Extract the [X, Y] coordinate from the center of the cell holding the provided text.  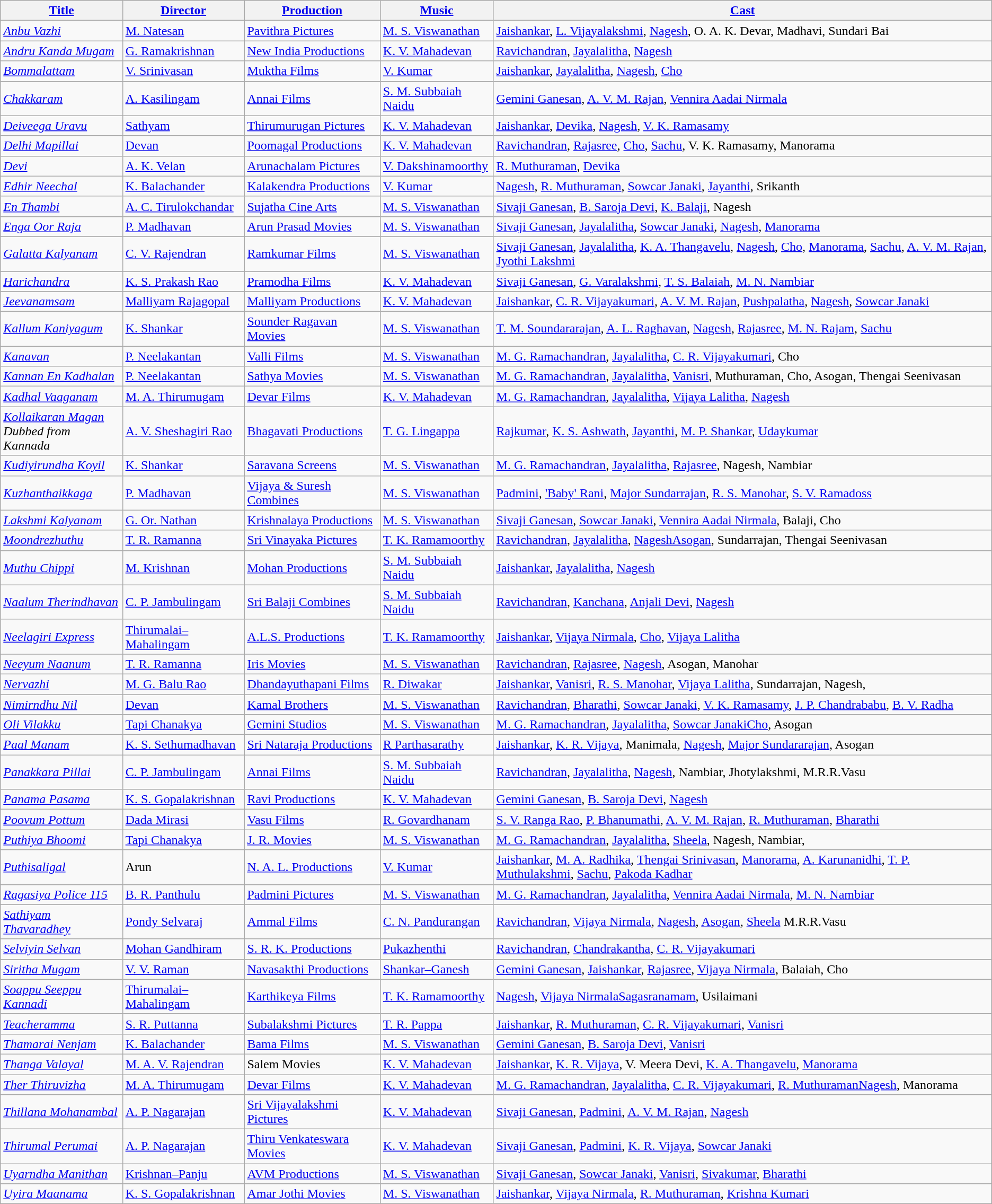
Ravichandran, Chandrakantha, C. R. Vijayakumari [742, 949]
Sivaji Ganesan, G. Varalakshmi, T. S. Balaiah, M. N. Nambiar [742, 282]
Sivaji Ganesan, Jayalalitha, Sowcar Janaki, Nagesh, Manorama [742, 226]
Sivaji Ganesan, Sowcar Janaki, Vanisri, Sivakumar, Bharathi [742, 1174]
Muthu Chippi [61, 567]
S. R. Puttanna [183, 1024]
Enga Oor Raja [61, 226]
En Thambi [61, 206]
Sri Nataraja Productions [312, 745]
K. S. Prakash Rao [183, 282]
M. Krishnan [183, 567]
Ravichandran, Jayalalitha, Nagesh, Nambiar, Jhotylakshmi, M.R.R.Vasu [742, 772]
Thanga Valayal [61, 1064]
Director [183, 11]
B. R. Panthulu [183, 894]
Subalakshmi Pictures [312, 1024]
Gemini Studios [312, 725]
J. R. Movies [312, 840]
Valli Films [312, 356]
Gemini Ganesan, B. Saroja Devi, Vanisri [742, 1044]
Kanavan [61, 356]
A. V. Sheshagiri Rao [183, 431]
Jaishankar, M. A. Radhika, Thengai Srinivasan, Manorama, A. Karunanidhi, T. P. Muthulakshmi, Sachu, Pakoda Kadhar [742, 867]
V. Srinivasan [183, 71]
Production [312, 11]
Vijaya & Suresh Combines [312, 493]
Puthisaligal [61, 867]
Lakshmi Kalyanam [61, 520]
Anbu Vazhi [61, 31]
Selviyin Selvan [61, 949]
Sri Vinayaka Pictures [312, 540]
Sujatha Cine Arts [312, 206]
Karthikeya Films [312, 997]
Kollaikaran MaganDubbed from Kannada [61, 431]
R Parthasarathy [437, 745]
Bama Films [312, 1044]
Jaishankar, K. R. Vijaya, Manimala, Nagesh, Major Sundararajan, Asogan [742, 745]
Ravichandran, Kanchana, Anjali Devi, Nagesh [742, 602]
M. G. Ramachandran, Jayalalitha, Sowcar JanakiCho, Asogan [742, 725]
Ravichandran, Rajasree, Nagesh, Asogan, Manohar [742, 664]
Malliyam Productions [312, 302]
M. G. Ramachandran, Jayalalitha, Vanisri, Muthuraman, Cho, Asogan, Thengai Seenivasan [742, 376]
Ragasiya Police 115 [61, 894]
Gemini Ganesan, A. V. M. Rajan, Vennira Aadai Nirmala [742, 99]
Nagesh, Vijaya NirmalaSagasranamam, Usilaimani [742, 997]
Naalum Therindhavan [61, 602]
Title [61, 11]
Devi [61, 166]
Music [437, 11]
Pavithra Pictures [312, 31]
Sivaji Ganesan, B. Saroja Devi, K. Balaji, Nagesh [742, 206]
M. G. Ramachandran, Jayalalitha, Vennira Aadai Nirmala, M. N. Nambiar [742, 894]
Gemini Ganesan, B. Saroja Devi, Nagesh [742, 799]
Sri Balaji Combines [312, 602]
Kamal Brothers [312, 705]
Galatta Kalyanam [61, 253]
Puthiya Bhoomi [61, 840]
R. Govardhanam [437, 820]
Thamarai Nenjam [61, 1044]
Jaishankar, Devika, Nagesh, V. K. Ramasamy [742, 126]
Shankar–Ganesh [437, 969]
Vasu Films [312, 820]
Deiveega Uravu [61, 126]
N. A. L. Productions [312, 867]
Pramodha Films [312, 282]
Panama Pasama [61, 799]
Arun Prasad Movies [312, 226]
Sathya Movies [312, 376]
Jeevanamsam [61, 302]
Thirumal Perumai [61, 1146]
Ravichandran, Rajasree, Cho, Sachu, V. K. Ramasamy, Manorama [742, 146]
Arun [183, 867]
K. S. Sethumadhavan [183, 745]
C. N. Pandurangan [437, 921]
Ammal Films [312, 921]
Paal Manam [61, 745]
Bhagavati Productions [312, 431]
Dhandayuthapani Films [312, 684]
T. R. Pappa [437, 1024]
Krishnalaya Productions [312, 520]
Jaishankar, Vijaya Nirmala, R. Muthuraman, Krishna Kumari [742, 1194]
Sivaji Ganesan, Padmini, A. V. M. Rajan, Nagesh [742, 1112]
Sivaji Ganesan, Sowcar Janaki, Vennira Aadai Nirmala, Balaji, Cho [742, 520]
Jaishankar, C. R. Vijayakumari, A. V. M. Rajan, Pushpalatha, Nagesh, Sowcar Janaki [742, 302]
M. G. Balu Rao [183, 684]
A.L.S. Productions [312, 636]
Jaishankar, Vijaya Nirmala, Cho, Vijaya Lalitha [742, 636]
Ther Thiruvizha [61, 1084]
G. Ramakrishnan [183, 51]
Sivaji Ganesan, Padmini, K. R. Vijaya, Sowcar Janaki [742, 1146]
Sivaji Ganesan, Jayalalitha, K. A. Thangavelu, Nagesh, Cho, Manorama, Sachu, A. V. M. Rajan, Jyothi Lakshmi [742, 253]
Ravi Productions [312, 799]
A. K. Velan [183, 166]
Neelagiri Express [61, 636]
Harichandra [61, 282]
Salem Movies [312, 1064]
Bommalattam [61, 71]
Mohan Productions [312, 567]
Nimirndhu Nil [61, 705]
Jaishankar, Jayalalitha, Nagesh, Cho [742, 71]
Ravichandran, Jayalalitha, Nagesh [742, 51]
Padmini Pictures [312, 894]
Ramkumar Films [312, 253]
Kadhal Vaaganam [61, 397]
Oli Vilakku [61, 725]
New India Productions [312, 51]
A. Kasilingam [183, 99]
Edhir Neechal [61, 186]
Kudiyirundha Koyil [61, 465]
A. C. Tirulokchandar [183, 206]
Kalakendra Productions [312, 186]
M. G. Ramachandran, Jayalalitha, Vijaya Lalitha, Nagesh [742, 397]
Chakkaram [61, 99]
Pondy Selvaraj [183, 921]
Muktha Films [312, 71]
Teacheramma [61, 1024]
R. Diwakar [437, 684]
Jaishankar, Vanisri, R. S. Manohar, Vijaya Lalitha, Sundarrajan, Nagesh, [742, 684]
Uyira Maanama [61, 1194]
Saravana Screens [312, 465]
S. R. K. Productions [312, 949]
M. A. V. Rajendran [183, 1064]
Sri Vijayalakshmi Pictures [312, 1112]
Cast [742, 11]
M. Natesan [183, 31]
Ravichandran, Vijaya Nirmala, Nagesh, Asogan, Sheela M.R.R.Vasu [742, 921]
Soappu Seeppu Kannadi [61, 997]
Poomagal Productions [312, 146]
Siritha Mugam [61, 969]
Krishnan–Panju [183, 1174]
Nervazhi [61, 684]
Arunachalam Pictures [312, 166]
Kannan En Kadhalan [61, 376]
Delhi Mapillai [61, 146]
G. Or. Nathan [183, 520]
AVM Productions [312, 1174]
Nagesh, R. Muthuraman, Sowcar Janaki, Jayanthi, Srikanth [742, 186]
Navasakthi Productions [312, 969]
Uyarndha Manithan [61, 1174]
Panakkara Pillai [61, 772]
Poovum Pottum [61, 820]
M. G. Ramachandran, Jayalalitha, C. R. Vijayakumari, R. MuthuramanNagesh, Manorama [742, 1084]
Kuzhanthaikkaga [61, 493]
V. Dakshinamoorthy [437, 166]
V. V. Raman [183, 969]
Moondrezhuthu [61, 540]
Thirumurugan Pictures [312, 126]
T. G. Lingappa [437, 431]
Malliyam Rajagopal [183, 302]
Thiru Venkateswara Movies [312, 1146]
Padmini, 'Baby' Rani, Major Sundarrajan, R. S. Manohar, S. V. Ramadoss [742, 493]
Dada Mirasi [183, 820]
Jaishankar, R. Muthuraman, C. R. Vijayakumari, Vanisri [742, 1024]
Jaishankar, L. Vijayalakshmi, Nagesh, O. A. K. Devar, Madhavi, Sundari Bai [742, 31]
Mohan Gandhiram [183, 949]
Jaishankar, Jayalalitha, Nagesh [742, 567]
M. G. Ramachandran, Jayalalitha, Sheela, Nagesh, Nambiar, [742, 840]
Sathyam [183, 126]
T. M. Soundararajan, A. L. Raghavan, Nagesh, Rajasree, M. N. Rajam, Sachu [742, 329]
Sounder Ragavan Movies [312, 329]
Gemini Ganesan, Jaishankar, Rajasree, Vijaya Nirmala, Balaiah, Cho [742, 969]
M. G. Ramachandran, Jayalalitha, C. R. Vijayakumari, Cho [742, 356]
Andru Kanda Mugam [61, 51]
M. G. Ramachandran, Jayalalitha, Rajasree, Nagesh, Nambiar [742, 465]
Rajkumar, K. S. Ashwath, Jayanthi, M. P. Shankar, Udaykumar [742, 431]
Pukazhenthi [437, 949]
Neeyum Naanum [61, 664]
Thillana Mohanambal [61, 1112]
S. V. Ranga Rao, P. Bhanumathi, A. V. M. Rajan, R. Muthuraman, Bharathi [742, 820]
Kallum Kaniyagum [61, 329]
Ravichandran, Jayalalitha, NageshAsogan, Sundarrajan, Thengai Seenivasan [742, 540]
Ravichandran, Bharathi, Sowcar Janaki, V. K. Ramasamy, J. P. Chandrababu, B. V. Radha [742, 705]
C. V. Rajendran [183, 253]
Amar Jothi Movies [312, 1194]
R. Muthuraman, Devika [742, 166]
Jaishankar, K. R. Vijaya, V. Meera Devi, K. A. Thangavelu, Manorama [742, 1064]
Iris Movies [312, 664]
Sathiyam Thavaradhey [61, 921]
